Provide the (x, y) coordinate of the cell's center where the given text is located.  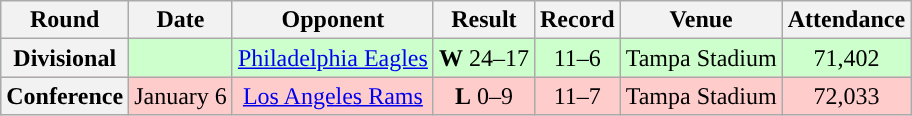
Conference (65, 96)
Opponent (332, 20)
Attendance (846, 20)
11–7 (577, 96)
71,402 (846, 58)
Date (181, 20)
Result (484, 20)
72,033 (846, 96)
Divisional (65, 58)
Record (577, 20)
Venue (701, 20)
Philadelphia Eagles (332, 58)
Round (65, 20)
January 6 (181, 96)
Los Angeles Rams (332, 96)
L 0–9 (484, 96)
W 24–17 (484, 58)
11–6 (577, 58)
